Provide the (X, Y) coordinate of the cell's center where the given text is located.  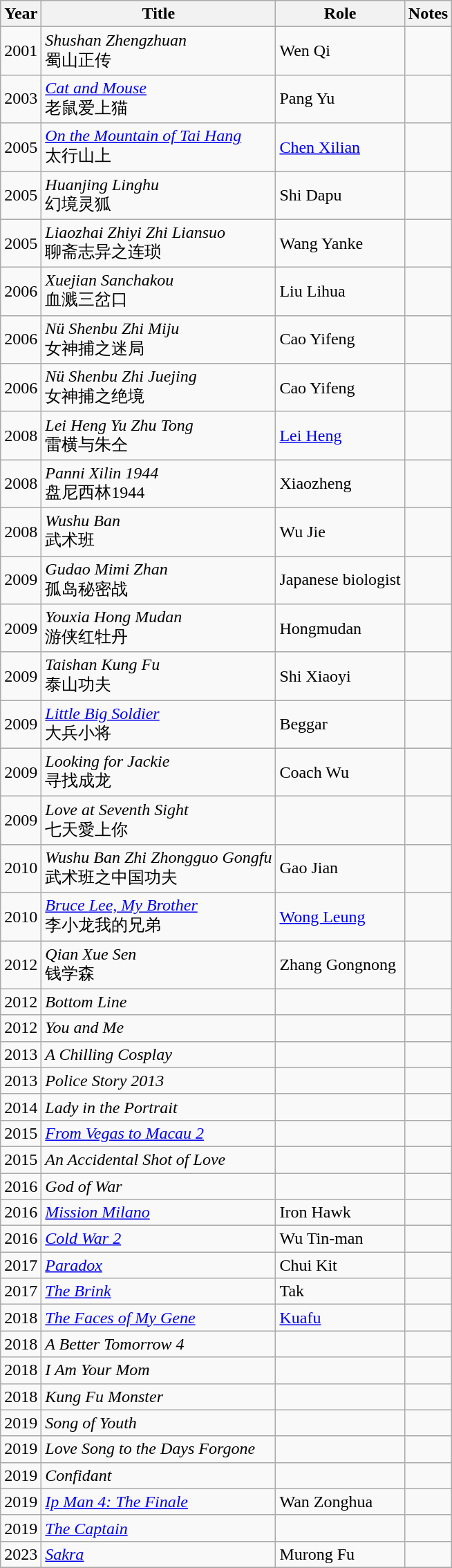
Wen Qi (340, 51)
Confidant (159, 1475)
Sakra (159, 1554)
Lady in the Portrait (159, 1107)
Title (159, 14)
Wushu Ban武术班 (159, 532)
Murong Fu (340, 1554)
Qian Xue Sen钱学森 (159, 964)
Wushu Ban Zhi Zhongguo Gongfu武术班之中国功夫 (159, 868)
2001 (21, 51)
Tak (340, 1291)
Wang Yanke (340, 243)
Love at Seventh Sight七天愛上你 (159, 821)
Gao Jian (340, 868)
Panni Xilin 1944盘尼西林1944 (159, 484)
Wan Zonghua (340, 1502)
Ip Man 4: The Finale (159, 1502)
A Chilling Cosplay (159, 1054)
Liaozhai Zhiyi Zhi Liansuo聊斋志异之连琐 (159, 243)
Shushan Zhengzhuan蜀山正传 (159, 51)
Kung Fu Monster (159, 1397)
Bottom Line (159, 1002)
Youxia Hong Mudan游侠红牡丹 (159, 628)
Xiaozheng (340, 484)
Huanjing Linghu幻境灵狐 (159, 196)
Beggar (340, 725)
Notes (428, 14)
Iron Hawk (340, 1213)
Wong Leung (340, 917)
Nü Shenbu Zhi Juejing女神捕之绝境 (159, 388)
Chen Xilian (340, 147)
Shi Dapu (340, 196)
Mission Milano (159, 1213)
Bruce Lee, My Brother李小龙我的兄弟 (159, 917)
2014 (21, 1107)
From Vegas to Macau 2 (159, 1133)
Looking for Jackie寻找成龙 (159, 772)
God of War (159, 1186)
Lei Heng Yu Zhu Tong雷横与朱仝 (159, 436)
On the Mountain of Tai Hang太行山上 (159, 147)
Cat and Mouse老鼠爱上猫 (159, 99)
You and Me (159, 1028)
An Accidental Shot of Love (159, 1159)
Little Big Soldier大兵小将 (159, 725)
2023 (21, 1554)
Chui Kit (340, 1265)
The Brink (159, 1291)
The Faces of My Gene (159, 1318)
Cold War 2 (159, 1239)
Gudao Mimi Zhan孤岛秘密战 (159, 580)
A Better Tomorrow 4 (159, 1344)
Liu Lihua (340, 292)
Japanese biologist (340, 580)
Love Song to the Days Forgone (159, 1449)
Nü Shenbu Zhi Miju女神捕之迷局 (159, 339)
Kuafu (340, 1318)
Taishan Kung Fu泰山功夫 (159, 676)
Coach Wu (340, 772)
Paradox (159, 1265)
Lei Heng (340, 436)
Wu Jie (340, 532)
Zhang Gongnong (340, 964)
The Captain (159, 1528)
Xuejian Sanchakou血溅三岔口 (159, 292)
Role (340, 14)
Police Story 2013 (159, 1081)
Song of Youth (159, 1423)
Hongmudan (340, 628)
Shi Xiaoyi (340, 676)
2003 (21, 99)
Pang Yu (340, 99)
I Am Your Mom (159, 1370)
Year (21, 14)
Wu Tin-man (340, 1239)
